Determine the (x, y) coordinate at the center of the cell enclosing the given text.  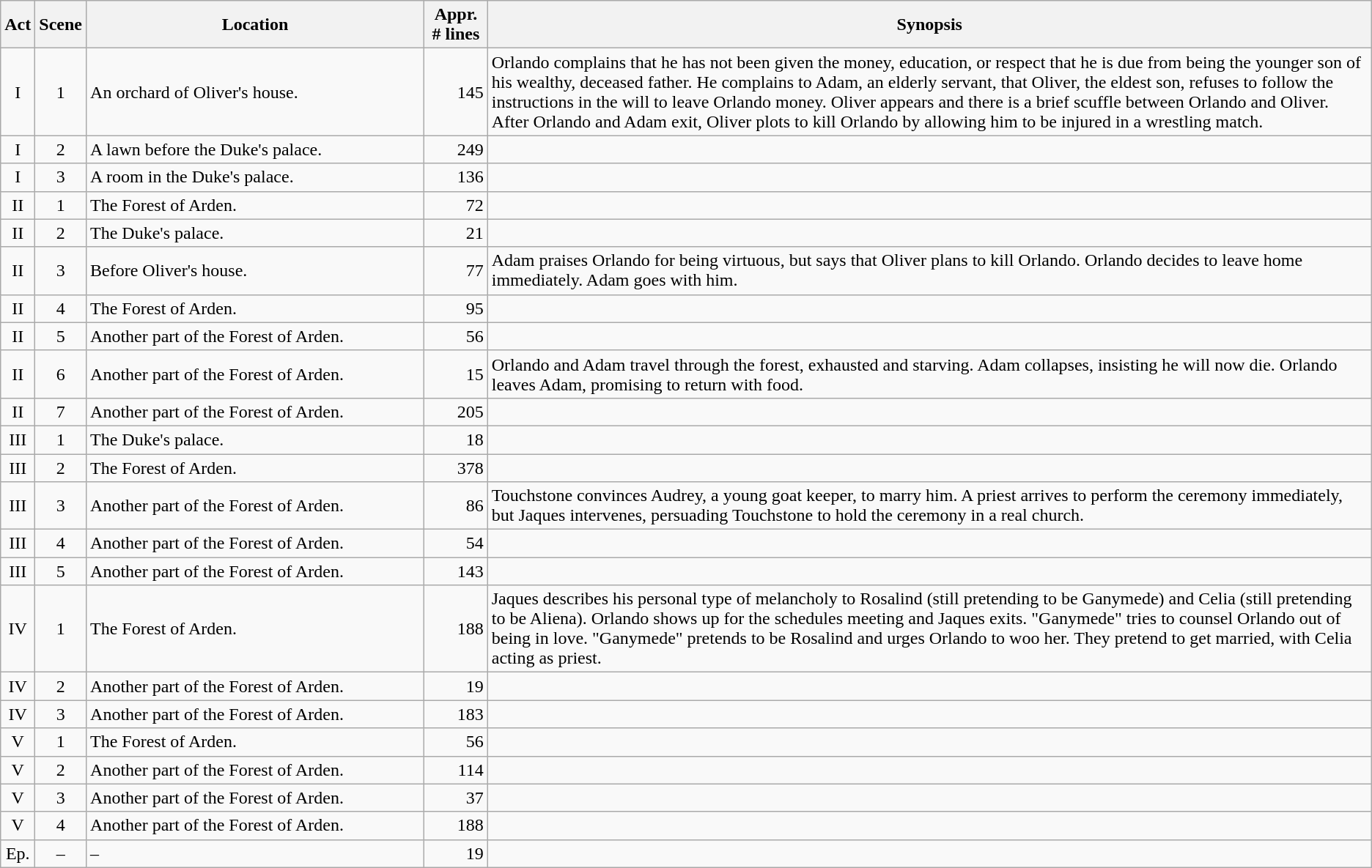
An orchard of Oliver's house. (255, 92)
A room in the Duke's palace. (255, 177)
Adam praises Orlando for being virtuous, but says that Oliver plans to kill Orlando. Orlando decides to leave home immediately. Adam goes with him. (929, 271)
86 (456, 505)
136 (456, 177)
Before Oliver's house. (255, 271)
Location (255, 25)
37 (456, 798)
378 (456, 468)
7 (61, 412)
249 (456, 149)
143 (456, 571)
A lawn before the Duke's palace. (255, 149)
Act (18, 25)
114 (456, 770)
95 (456, 308)
183 (456, 714)
15 (456, 374)
Ep. (18, 853)
72 (456, 205)
Appr. # lines (456, 25)
54 (456, 544)
21 (456, 233)
6 (61, 374)
18 (456, 439)
145 (456, 92)
77 (456, 271)
Synopsis (929, 25)
205 (456, 412)
Scene (61, 25)
